From the cell containing the given text, extract its center point as (x, y) coordinate. 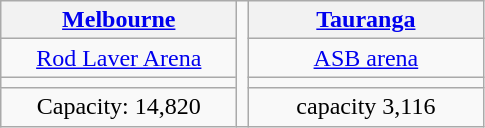
Capacity: 14,820 (119, 107)
ASB arena (366, 58)
capacity 3,116 (366, 107)
Tauranga (366, 20)
Rod Laver Arena (119, 58)
Melbourne (119, 20)
